Locate the cell with the specified text and output its (x, y) center coordinate. 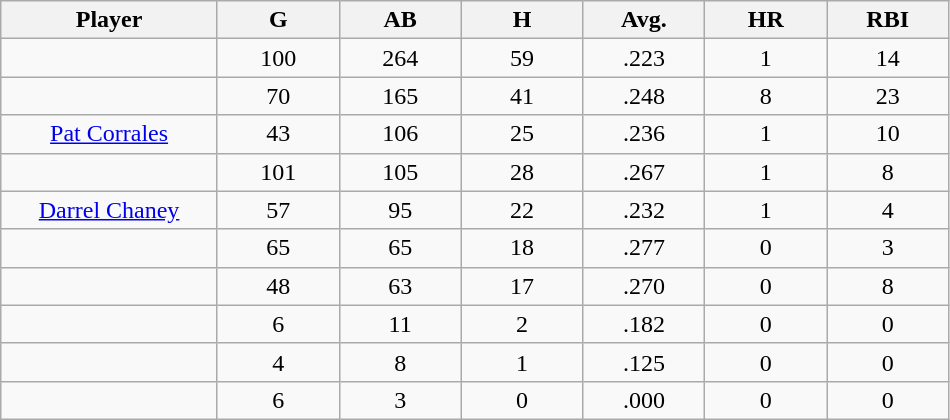
Player (110, 20)
AB (400, 20)
Avg. (644, 20)
264 (400, 58)
HR (766, 20)
28 (522, 172)
14 (888, 58)
.182 (644, 324)
.223 (644, 58)
57 (278, 210)
11 (400, 324)
.277 (644, 248)
.125 (644, 362)
101 (278, 172)
G (278, 20)
25 (522, 134)
10 (888, 134)
.267 (644, 172)
17 (522, 286)
95 (400, 210)
70 (278, 96)
.236 (644, 134)
22 (522, 210)
59 (522, 58)
100 (278, 58)
.000 (644, 400)
RBI (888, 20)
.248 (644, 96)
.270 (644, 286)
Darrel Chaney (110, 210)
.232 (644, 210)
165 (400, 96)
105 (400, 172)
106 (400, 134)
23 (888, 96)
41 (522, 96)
Pat Corrales (110, 134)
48 (278, 286)
63 (400, 286)
2 (522, 324)
43 (278, 134)
18 (522, 248)
H (522, 20)
